From the cell containing the given text, extract its center point as [X, Y] coordinate. 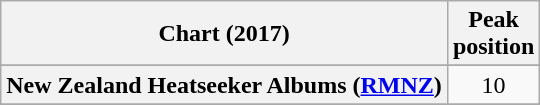
Chart (2017) [224, 34]
10 [493, 85]
Peak position [493, 34]
New Zealand Heatseeker Albums (RMNZ) [224, 85]
